Return (X, Y) of the center of cell containing provided text 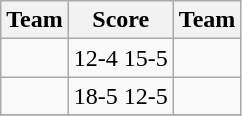
18-5 12-5 (120, 96)
12-4 15-5 (120, 58)
Score (120, 20)
